Detect which cell encompasses the target text, then output its [X, Y] center coordinate. 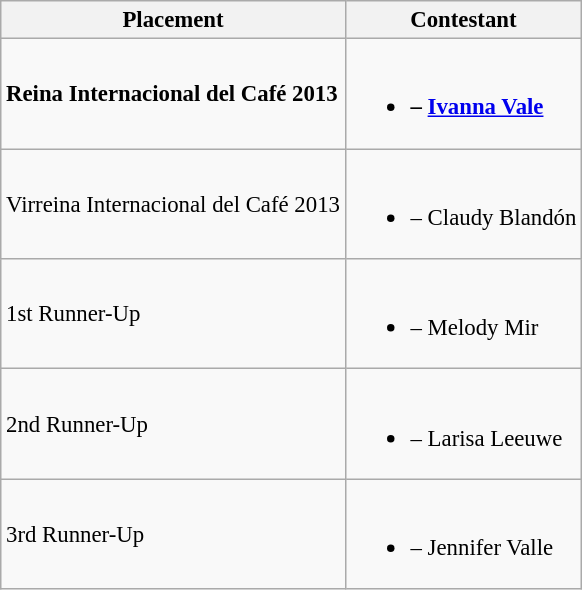
Virreina Internacional del Café 2013 [173, 204]
Contestant [463, 20]
2nd Runner-Up [173, 424]
– Jennifer Valle [463, 534]
Placement [173, 20]
1st Runner-Up [173, 314]
– Ivanna Vale [463, 94]
3rd Runner-Up [173, 534]
– Melody Mir [463, 314]
– Larisa Leeuwe [463, 424]
Reina Internacional del Café 2013 [173, 94]
– Claudy Blandón [463, 204]
